From the cell containing the given text, extract its center point as (x, y) coordinate. 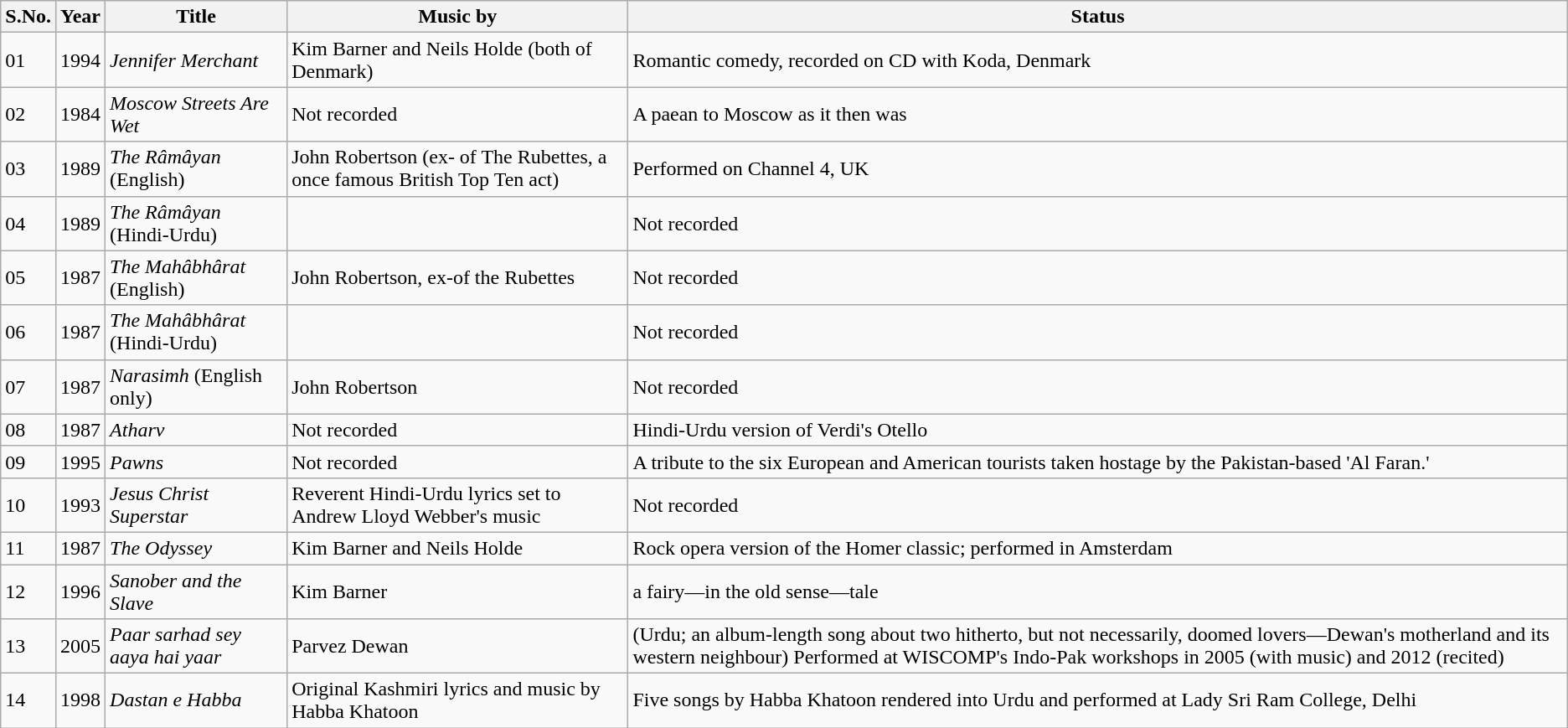
11 (28, 548)
S.No. (28, 17)
a fairy—in the old sense—tale (1097, 591)
Moscow Streets Are Wet (196, 114)
The Râmâyan (Hindi-Urdu) (196, 223)
14 (28, 700)
Narasimh (English only) (196, 387)
Title (196, 17)
07 (28, 387)
John Robertson (ex- of The Rubettes, a once famous British Top Ten act) (457, 169)
06 (28, 332)
13 (28, 647)
01 (28, 60)
Kim Barner (457, 591)
Original Kashmiri lyrics and music by Habba Khatoon (457, 700)
Kim Barner and Neils Holde (457, 548)
Pawns (196, 462)
Status (1097, 17)
A tribute to the six European and American tourists taken hostage by the Pakistan-based 'Al Faran.' (1097, 462)
A paean to Moscow as it then was (1097, 114)
Rock opera version of the Homer classic; performed in Amsterdam (1097, 548)
John Robertson (457, 387)
John Robertson, ex-of the Rubettes (457, 278)
The Odyssey (196, 548)
03 (28, 169)
Romantic comedy, recorded on CD with Koda, Denmark (1097, 60)
04 (28, 223)
1998 (80, 700)
09 (28, 462)
Atharv (196, 430)
10 (28, 504)
1984 (80, 114)
The Râmâyan (English) (196, 169)
Jesus Christ Superstar (196, 504)
Sanober and the Slave (196, 591)
Five songs by Habba Khatoon rendered into Urdu and performed at Lady Sri Ram College, Delhi (1097, 700)
Music by (457, 17)
08 (28, 430)
05 (28, 278)
Performed on Channel 4, UK (1097, 169)
12 (28, 591)
The Mahâbhârat (Hindi-Urdu) (196, 332)
Jennifer Merchant (196, 60)
1996 (80, 591)
Kim Barner and Neils Holde (both of Denmark) (457, 60)
The Mahâbhârat (English) (196, 278)
Hindi-Urdu version of Verdi's Otello (1097, 430)
1995 (80, 462)
Dastan e Habba (196, 700)
Paar sarhad sey aaya hai yaar (196, 647)
Year (80, 17)
1994 (80, 60)
Parvez Dewan (457, 647)
Reverent Hindi-Urdu lyrics set to Andrew Lloyd Webber's music (457, 504)
02 (28, 114)
2005 (80, 647)
1993 (80, 504)
